Search for the cell housing the specified text and yield its (x, y) center coordinate. 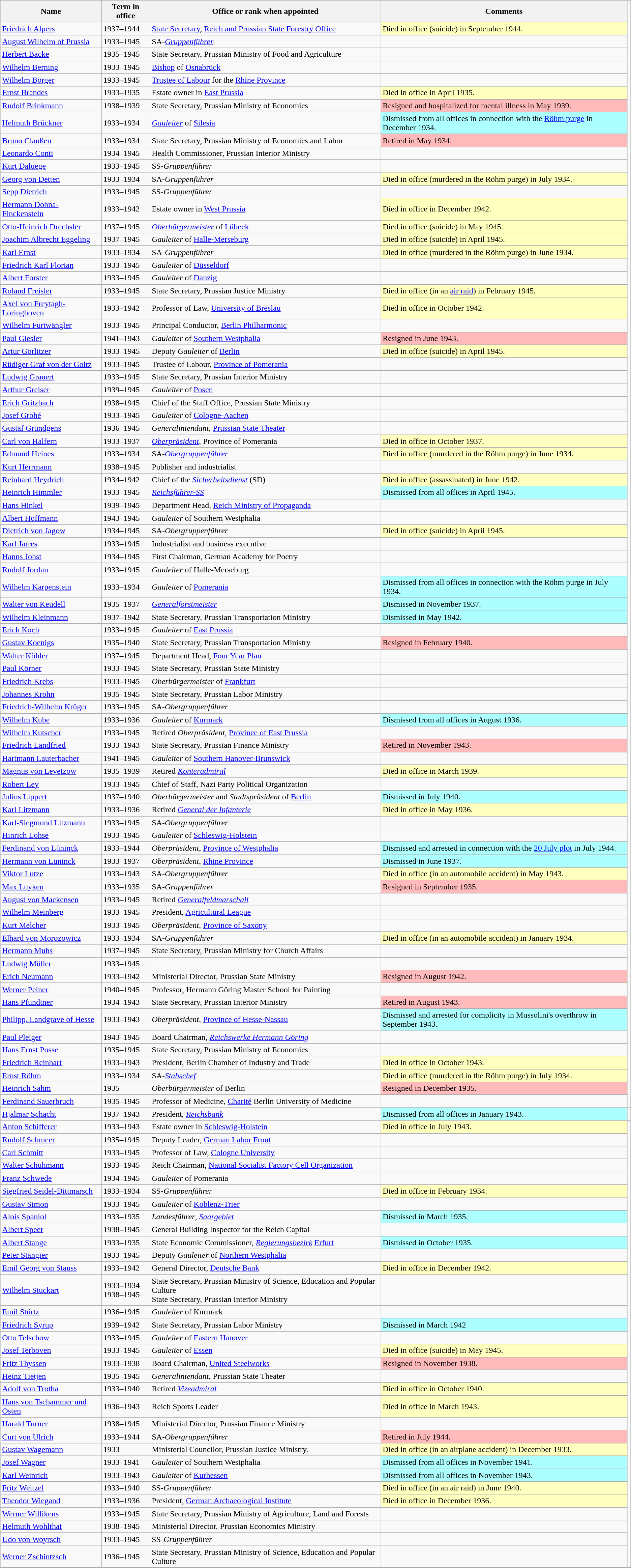
Reich Sports Leader (266, 1406)
Kurt Melcher (51, 925)
Albert Stange (51, 1242)
Gauleiter of Eastern Hanover (266, 1338)
State Secretary, Prussian Ministry of Food and Agriculture (266, 54)
Max Luyken (51, 887)
Siegfried Seidel-Dittmarsch (51, 1191)
Retired in November 1943. (504, 745)
Died in office (assassinated) in June 1942. (504, 480)
Dismissed from all offices in April 1945. (504, 492)
Professor of Law, University of Breslau (266, 308)
Julius Lippert (51, 797)
State Economic Commissioner, Regierungsbezirk Erfurt (266, 1242)
Oberbürgermeister of Berlin (266, 1088)
Karl Ernst (51, 252)
Georg von Detten (51, 179)
Albert Hoffmann (51, 518)
Elhard von Morozowicz (51, 938)
Estate owner in West Prussia (266, 209)
Friedrich Landfried (51, 745)
President, Berlin Chamber of Industry and Trade (266, 1063)
Joachim Albrecht Eggeling (51, 239)
Gustav Koenigs (51, 643)
Philipp, Landgrave of Hesse (51, 1019)
Died in office in July 1943. (504, 1127)
Werner Peiner (51, 989)
Magnus von Levetzow (51, 771)
Werner Zschintzsch (51, 1557)
Johannes Krohn (51, 694)
Albert Forster (51, 278)
1935–1937 (126, 604)
Industrialist and business executive (266, 544)
Erich Gritzbach (51, 402)
1933–1938 (126, 1363)
Dismissed in June 1937. (504, 861)
Wilhelm Karpenstein (51, 587)
Estate owner in East Prussia (266, 93)
1934–1942 (126, 480)
Wilhelm Meinberg (51, 912)
Ludwig Grauert (51, 377)
Friedrich Krebs (51, 681)
Term in office (126, 11)
1935–1940 (126, 643)
Hermann von Lüninck (51, 861)
Walter von Keudell (51, 604)
Gauleiter of Essen (266, 1350)
Karl Weinrich (51, 1475)
Wilhelm Kleinmann (51, 617)
Oberpräsident, Province of Westphalia (266, 848)
Dismissed from all offices in connection with the Röhm purge in July 1934. (504, 587)
Otto-Heinrich Drechsler (51, 227)
Axel von Freytagh-Loringhoven (51, 308)
Emil Stürtz (51, 1312)
Hartmann Lauterbacher (51, 758)
Gustaf Gründgens (51, 428)
Rudolf Jordan (51, 569)
Hermann Muhs (51, 951)
State Secretary, Prussian Ministry of Science, Education and Popular CultureState Secretary, Prussian Interior Ministry (266, 1290)
Leonardo Conti (51, 153)
Ludwig Müller (51, 964)
Fritz Thyssen (51, 1363)
Albert Speer (51, 1229)
Died in office in March 1943. (504, 1406)
Bishop of Osnabrück (266, 67)
Hinrich Lohse (51, 835)
Paul Pleiger (51, 1037)
Trustee of Labour for the Rhine Province (266, 80)
Reich Chairman, National Socialist Factory Cell Organization (266, 1165)
1937–1940 (126, 797)
Josef Terboven (51, 1350)
Sepp Dietrich (51, 192)
Board Chairman, United Steelworks (266, 1363)
Rüdiger Graf von der Goltz (51, 364)
Wilhelm Furtwängler (51, 325)
Principal Conductor, Berlin Philharmonic (266, 325)
Josef Wagner (51, 1462)
Reichsführer-SS (266, 492)
Dismissed from all offices in November 1941. (504, 1462)
Hans Ernst Posse (51, 1050)
Board Chairman, Reichswerke Hermann Göring (266, 1037)
State Secretary, Prussian Ministry for Church Affairs (266, 951)
Herbert Backe (51, 54)
Trustee of Labour, Province of Pomerania (266, 364)
First Chairman, German Academy for Poetry (266, 557)
Oberbürgermeister of Frankfurt (266, 681)
Retired in May 1934. (504, 140)
Dismissed from all offices in August 1936. (504, 720)
Josef Grohé (51, 416)
Retired in July 1944. (504, 1436)
Gauleiter of Düsseldorf (266, 265)
Ferdinand Sauerbruch (51, 1101)
Wilhelm Kube (51, 720)
Ministerial Councilor, Prussian Justice Ministry. (266, 1449)
1937–1942 (126, 617)
Died in office in April 1935. (504, 93)
Hjalmar Schacht (51, 1114)
Hans Hinkel (51, 505)
Heinrich Sahm (51, 1088)
1933 (126, 1449)
Deputy Leader, German Labor Front (266, 1140)
1935–1939 (126, 771)
Roland Freisler (51, 291)
Retired Konteradmiral (266, 771)
Karl Jarres (51, 544)
Retired Generalfeldmarschall (266, 900)
Ferdinand von Lüninck (51, 848)
Helmuth Wohlthat (51, 1527)
Friedrich Alpers (51, 29)
Dismissed in July 1940. (504, 797)
Reinhard Heydrich (51, 480)
State Secretary, Prussian Ministry of Agriculture, Land and Forests (266, 1514)
Died in office (in an air raid) in February 1945. (504, 291)
Dietrich von Jagow (51, 531)
Peter Stangier (51, 1255)
Erich Neumann (51, 976)
Oberpräsident, Province of Hesse-Nassau (266, 1019)
President, Agricultural League (266, 912)
State Secretary, Prussian Justice Ministry (266, 291)
Dismissed from all offices in connection with the Röhm purge in December 1934. (504, 123)
Theodor Wiegand (51, 1501)
Emil Georg von Stauss (51, 1268)
Resigned in February 1940. (504, 643)
Fritz Weitzel (51, 1488)
Died in office in March 1939. (504, 771)
Bruno Claußen (51, 140)
Gauleiter of Schleswig-Holstein (266, 835)
Died in office in October 1943. (504, 1063)
Retired General der Infanterie (266, 809)
Estate owner in Schleswig-Holstein (266, 1127)
Resigned and hospitalized for mental illness in May 1939. (504, 106)
Professor of Law, Cologne University (266, 1152)
Arthur Greiser (51, 390)
Professor of Medicine, Charité Berlin University of Medicine (266, 1101)
Erich Koch (51, 630)
Friedrich Reinhart (51, 1063)
1940–1945 (126, 989)
Dismissed in March 1942 (504, 1325)
1935 (126, 1088)
Gustav Wagemann (51, 1449)
Friedrich Syrup (51, 1325)
Artur Görlitzer (51, 351)
Heinz Tietjen (51, 1376)
Walter Schuhmann (51, 1165)
Friedrich Karl Florian (51, 265)
Retired Vizeadmiral (266, 1389)
Ministerial Director, Prussian Economics Ministry (266, 1527)
Edmund Heines (51, 454)
Died in office in October 1937. (504, 441)
Friedrich-Wilhelm Krüger (51, 707)
Oberpräsident, Province of Saxony (266, 925)
State Secretary, Prussian Finance Ministry (266, 745)
Died in office in October 1942. (504, 308)
Died in office (suicide) in September 1944. (504, 29)
Landesführer, Saargebiet (266, 1217)
Rudolf Schmeer (51, 1140)
Publisher and industrialist (266, 467)
Gauleiter of Southern Hanover-Brunswick (266, 758)
Dismissed in May 1942. (504, 617)
August Wilhelm of Prussia (51, 41)
Robert Ley (51, 784)
Died in office (in an air raid) in June 1940. (504, 1488)
Health Commissioner, Prussian Interior Ministry (266, 153)
Retired Oberpräsident, Province of East Prussia (266, 733)
President, Reichsbank (266, 1114)
Carl Schmitt (51, 1152)
Died in office in May 1936. (504, 809)
State Secretary, Prussian Ministry of Science, Education and Popular Culture (266, 1557)
1937–1943 (126, 1114)
General Building Inspector for the Reich Capital (266, 1229)
Dismissed and arrested for complicity in Mussolini's overthrow in September 1943. (504, 1019)
SA-Stabschef (266, 1076)
Walter Köhler (51, 656)
1941–1943 (126, 338)
Died in office (in an automobile accident) in January 1934. (504, 938)
Curt von Ulrich (51, 1436)
State Secretary, Prussian State Ministry (266, 668)
President, German Archaeological Institute (266, 1501)
Died in office in February 1934. (504, 1191)
State Secretary, Reich and Prussian State Forestry Office (266, 29)
Died in office in October 1940. (504, 1389)
Gauleiter of Silesia (266, 123)
Helmuth Brückner (51, 123)
Franz Schwede (51, 1178)
1933–1941 (126, 1462)
Dismissed in March 1935. (504, 1217)
Name (51, 11)
Gauleiter of Cologne-Aachen (266, 416)
General Director, Deutsche Bank (266, 1268)
Werner Willikens (51, 1514)
Karl-Siegmund Litzmann (51, 823)
Otto Telschow (51, 1338)
1938–1939 (126, 106)
Gustav Simon (51, 1204)
Gauleiter of Danzig (266, 278)
Kurt Daluege (51, 166)
Gauleiter of Kurhessen (266, 1475)
State Secretary, Prussian Ministry of Economics and Labor (266, 140)
Paul Giesler (51, 338)
Died in office in December 1936. (504, 1501)
Office or rank when appointed (266, 11)
Dismissed from all offices in January 1943. (504, 1114)
Gauleiter of East Prussia (266, 630)
Adolf von Trotha (51, 1389)
Retired in August 1943. (504, 1002)
Gauleiter of Koblenz-Trier (266, 1204)
Died in office (in an automobile accident) in May 1943. (504, 874)
Ernst Brandes (51, 93)
Resigned in September 1935. (504, 887)
Comments (504, 11)
Hans von Tschammer und Osten (51, 1406)
Ministerial Director, Prussian State Ministry (266, 976)
August von Mackensen (51, 900)
Professor, Hermann Göring Master School for Painting (266, 989)
Heinrich Himmler (51, 492)
Gauleiter of Posen (266, 390)
Ministerial Director, Prussian Finance Ministry (266, 1424)
Deputy Gauleiter of Northern Westphalia (266, 1255)
Resigned in December 1935. (504, 1088)
1937–1944 (126, 29)
Paul Körner (51, 668)
Udo von Woyrsch (51, 1539)
Dismissed and arrested in connection with the 20 July plot in July 1944. (504, 848)
Hermann Dohna-Finckenstein (51, 209)
Wilhelm Berning (51, 67)
Chief of Staff, Nazi Party Political Organization (266, 784)
1933–19341938–1945 (126, 1290)
Department Head, Reich Ministry of Propaganda (266, 505)
Hans Pfundtner (51, 1002)
Department Head, Four Year Plan (266, 656)
Dismissed from all offices in November 1943. (504, 1475)
Chief of the Staff Office, Prussian State Ministry (266, 402)
Carl von Halfern (51, 441)
Oberpräsident, Rhine Province (266, 861)
Viktor Lutze (51, 874)
1941–1945 (126, 758)
Hanns Johst (51, 557)
Karl Litzmann (51, 809)
Wilhelm Börger (51, 80)
Rudolf Brinkmann (51, 106)
1934–1943 (126, 1002)
Deputy Gauleiter of Berlin (266, 351)
Generalforstmeister (266, 604)
Kurt Herrmann (51, 467)
Died in office (in an airplane accident) in December 1933. (504, 1449)
Oberpräsident, Province of Pomerania (266, 441)
Resigned in June 1943. (504, 338)
Dismissed in November 1937. (504, 604)
Alois Spaniol (51, 1217)
Ernst Röhm (51, 1076)
1936–1943 (126, 1406)
Oberbürgermeister of Lübeck (266, 227)
Harald Turner (51, 1424)
Anton Schifferer (51, 1127)
1939–1942 (126, 1325)
Resigned in November 1938. (504, 1363)
Dismissed in October 1935. (504, 1242)
Chief of the Sicherheitsdienst (SD) (266, 480)
Oberbürgermeister and Stadtspräsident of Berlin (266, 797)
Wilhelm Kutscher (51, 733)
Resigned in August 1942. (504, 976)
Wilhelm Stuckart (51, 1290)
